Output the (x, y) coordinate of the center of the cell containing the given text.  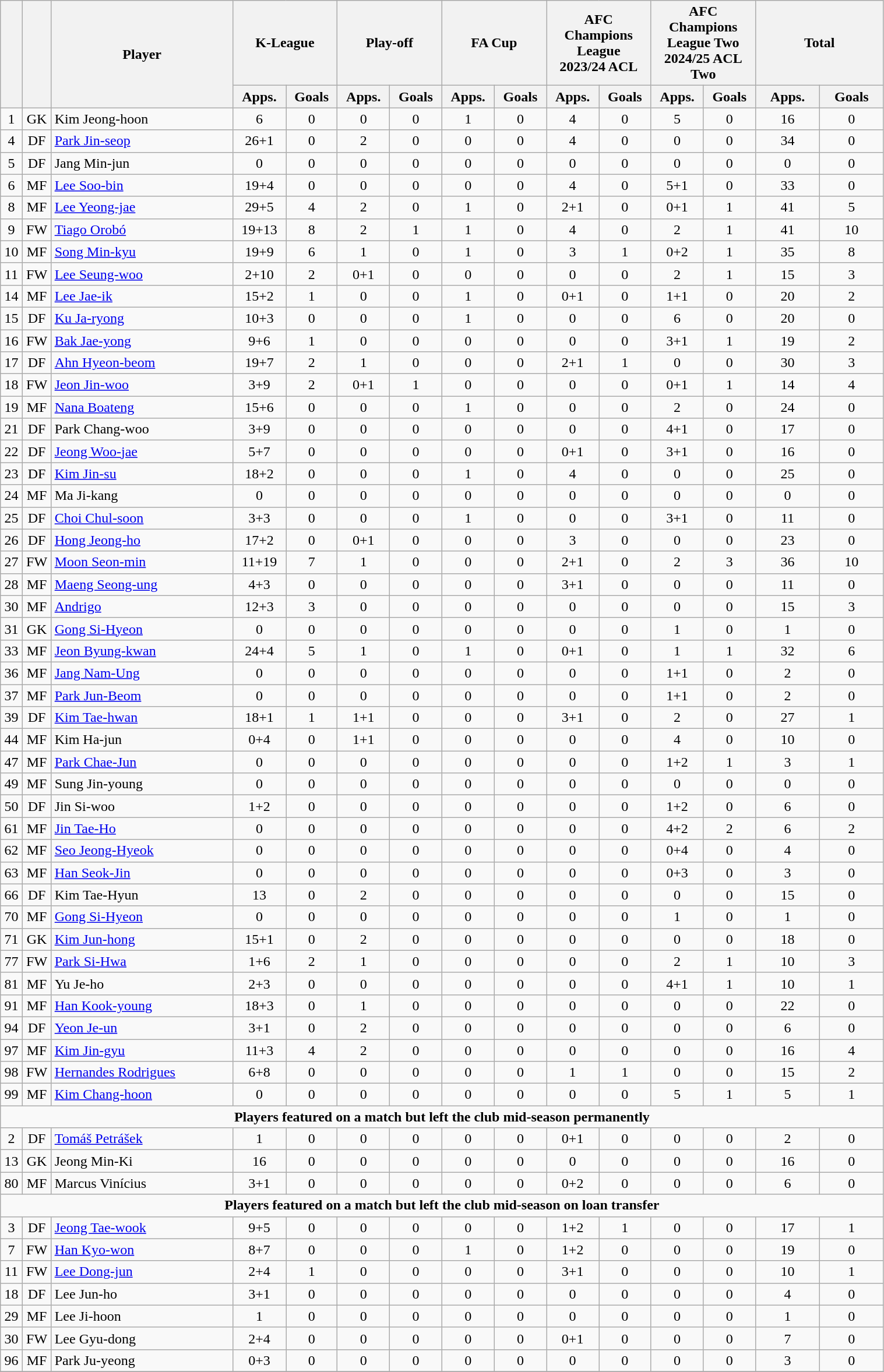
15+2 (259, 296)
Park Jun-Beom (142, 695)
17+2 (259, 540)
Seo Jeong-Hyeok (142, 851)
Sung Jin-young (142, 784)
Jeon Byung-kwan (142, 651)
34 (787, 141)
1+6 (259, 961)
Maeng Seong-ung (142, 584)
Han Seok-Jin (142, 873)
29 (12, 1316)
Kim Jun-hong (142, 939)
Marcus Vinícius (142, 1183)
5+1 (677, 185)
19+9 (259, 252)
50 (12, 806)
Ahn Hyeon-beom (142, 363)
Total (819, 43)
19+4 (259, 185)
Lee Gyu-dong (142, 1338)
Choi Chul-soon (142, 518)
31 (12, 629)
Han Kook-young (142, 1006)
Kim Ha-jun (142, 740)
Lee Jun-ho (142, 1294)
Yeon Je-un (142, 1028)
K-League (284, 43)
49 (12, 784)
9+5 (259, 1228)
Tiago Orobó (142, 230)
96 (12, 1360)
4+3 (259, 584)
Kim Jin-gyu (142, 1050)
Lee Soo-bin (142, 185)
19+7 (259, 363)
Lee Dong-jun (142, 1272)
63 (12, 873)
11+19 (259, 562)
18+2 (259, 474)
62 (12, 851)
39 (12, 718)
Park Chae-Jun (142, 762)
Jang Nam-Ung (142, 673)
Ma Ji-kang (142, 496)
11+3 (259, 1050)
Bak Jae-yong (142, 341)
Jang Min-jun (142, 163)
Lee Seung-woo (142, 274)
61 (12, 828)
98 (12, 1073)
Kim Jin-su (142, 474)
Yu Je-ho (142, 983)
77 (12, 961)
Lee Jae-ik (142, 296)
Hong Jeong-ho (142, 540)
21 (12, 429)
AFC Champions League Two 2024/25 ACL Two (703, 43)
Nana Boateng (142, 407)
Park Si-Hwa (142, 961)
Play-off (389, 43)
2+3 (259, 983)
Kim Tae-hwan (142, 718)
44 (12, 740)
Jeong Min-Ki (142, 1161)
47 (12, 762)
35 (787, 252)
2+10 (259, 274)
94 (12, 1028)
9 (12, 230)
81 (12, 983)
4+2 (677, 828)
Player (142, 54)
12+3 (259, 606)
Lee Yeong-jae (142, 207)
99 (12, 1095)
15+6 (259, 407)
97 (12, 1050)
Park Jin-seop (142, 141)
Han Kyo-won (142, 1250)
6+8 (259, 1073)
3+3 (259, 518)
Moon Seon-min (142, 562)
Jeong Tae-wook (142, 1228)
Jin Tae-Ho (142, 828)
8+7 (259, 1250)
Lee Ji-hoon (142, 1316)
18+1 (259, 718)
Song Min-kyu (142, 252)
Jeong Woo-jae (142, 452)
66 (12, 895)
5+7 (259, 452)
26+1 (259, 141)
70 (12, 917)
Players featured on a match but left the club mid-season permanently (442, 1117)
26 (12, 540)
Andrigo (142, 606)
Jeon Jin-woo (142, 385)
Kim Chang-hoon (142, 1095)
10+3 (259, 318)
15+1 (259, 939)
24+4 (259, 651)
18+3 (259, 1006)
Kim Jeong-hoon (142, 119)
29+5 (259, 207)
9+6 (259, 341)
37 (12, 695)
28 (12, 584)
19+13 (259, 230)
Hernandes Rodrigues (142, 1073)
Park Chang-woo (142, 429)
FA Cup (494, 43)
Players featured on a match but left the club mid-season on loan transfer (442, 1205)
91 (12, 1006)
Kim Tae-Hyun (142, 895)
Ku Ja-ryong (142, 318)
Jin Si-woo (142, 806)
AFC Champions League 2023/24 ACL (599, 43)
32 (787, 651)
Tomáš Petrášek (142, 1139)
Park Ju-yeong (142, 1360)
80 (12, 1183)
71 (12, 939)
